Detect which cell encompasses the target text, then output its [X, Y] center coordinate. 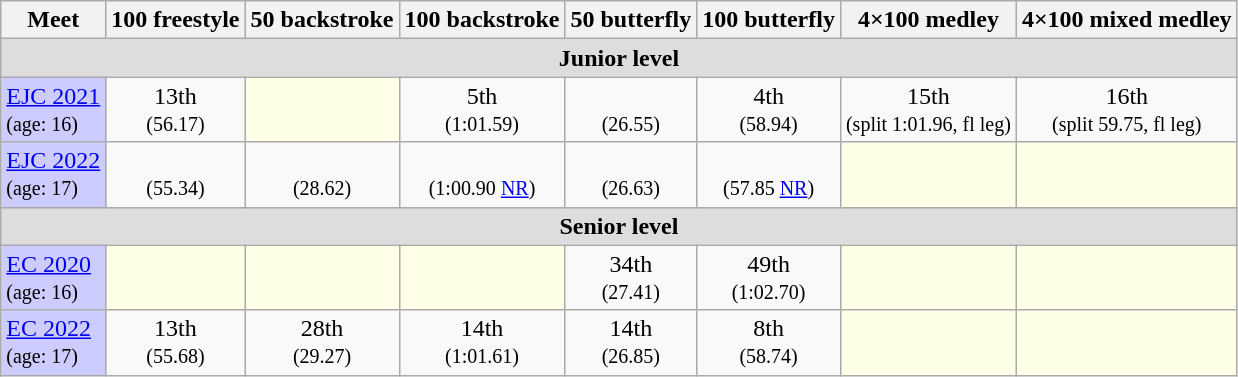
(28.62) [322, 174]
EC 2020(age: 16) [54, 278]
5th(1:01.59) [482, 110]
Meet [54, 20]
100 backstroke [482, 20]
EC 2022(age: 17) [54, 342]
13th(55.68) [176, 342]
(26.55) [631, 110]
13th(56.17) [176, 110]
50 backstroke [322, 20]
Junior level [619, 58]
28th(29.27) [322, 342]
49th(1:02.70) [769, 278]
(57.85 NR) [769, 174]
EJC 2022(age: 17) [54, 174]
15th(split 1:01.96, fl leg) [928, 110]
100 freestyle [176, 20]
4th(58.94) [769, 110]
(55.34) [176, 174]
4×100 mixed medley [1126, 20]
Senior level [619, 226]
16th(split 59.75, fl leg) [1126, 110]
8th(58.74) [769, 342]
100 butterfly [769, 20]
14th(26.85) [631, 342]
14th(1:01.61) [482, 342]
EJC 2021(age: 16) [54, 110]
50 butterfly [631, 20]
(1:00.90 NR) [482, 174]
(26.63) [631, 174]
4×100 medley [928, 20]
34th(27.41) [631, 278]
